From the cell containing the given text, extract its center point as [X, Y] coordinate. 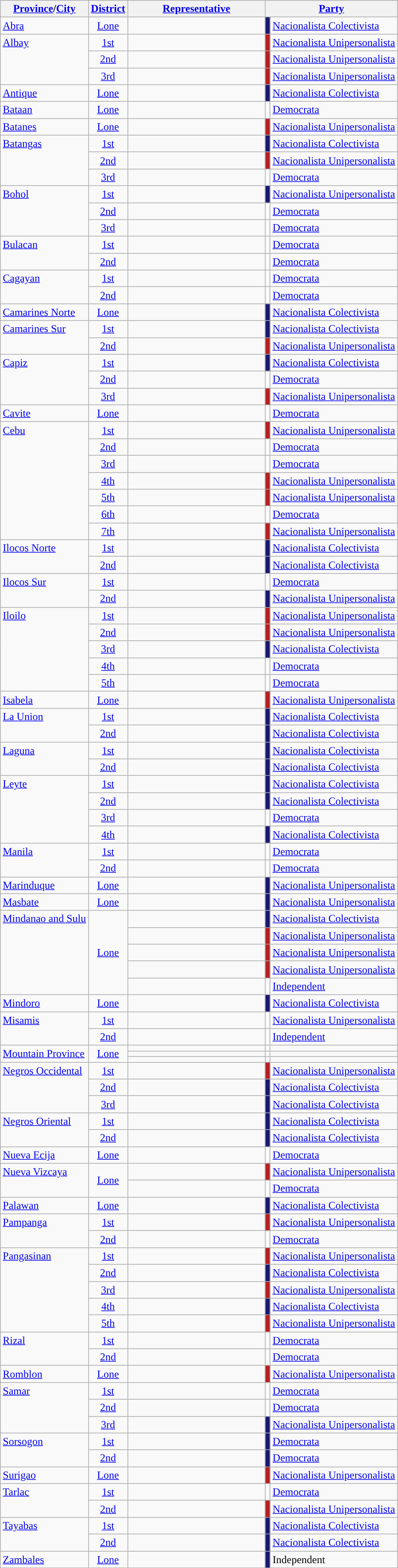
6th [108, 515]
Pangasinan [44, 1289]
Romblon [44, 1374]
Mindanao and Sulu [44, 952]
Cavite [44, 413]
Isabela [44, 700]
Rizal [44, 1349]
Antique [44, 93]
Negros Oriental [44, 1130]
Batangas [44, 160]
7th [108, 531]
Party [331, 9]
Negros Occidental [44, 1088]
Sorsogon [44, 1450]
Representative [197, 9]
Camarines Norte [44, 312]
Zambales [44, 1559]
Manila [44, 860]
Misamis [44, 1028]
Bataan [44, 110]
Mindoro [44, 1003]
Camarines Sur [44, 337]
Tayabas [44, 1534]
Samar [44, 1408]
Ilocos Norte [44, 557]
Marinduque [44, 885]
Masbate [44, 902]
Bohol [44, 211]
Capiz [44, 379]
Batanes [44, 127]
Nueva Ecija [44, 1155]
District [108, 9]
Pampanga [44, 1231]
Nueva Vizcaya [44, 1180]
Laguna [44, 759]
Surigao [44, 1475]
Bulacan [44, 253]
Cagayan [44, 287]
Albay [44, 59]
Tarlac [44, 1500]
La Union [44, 725]
Abra [44, 26]
Ilocos Sur [44, 590]
Iloilo [44, 649]
Leyte [44, 809]
Province/City [44, 9]
Mountain Province [44, 1054]
Cebu [44, 480]
Palawan [44, 1205]
